Determine the [X, Y] coordinate at the center of the cell enclosing the given text.  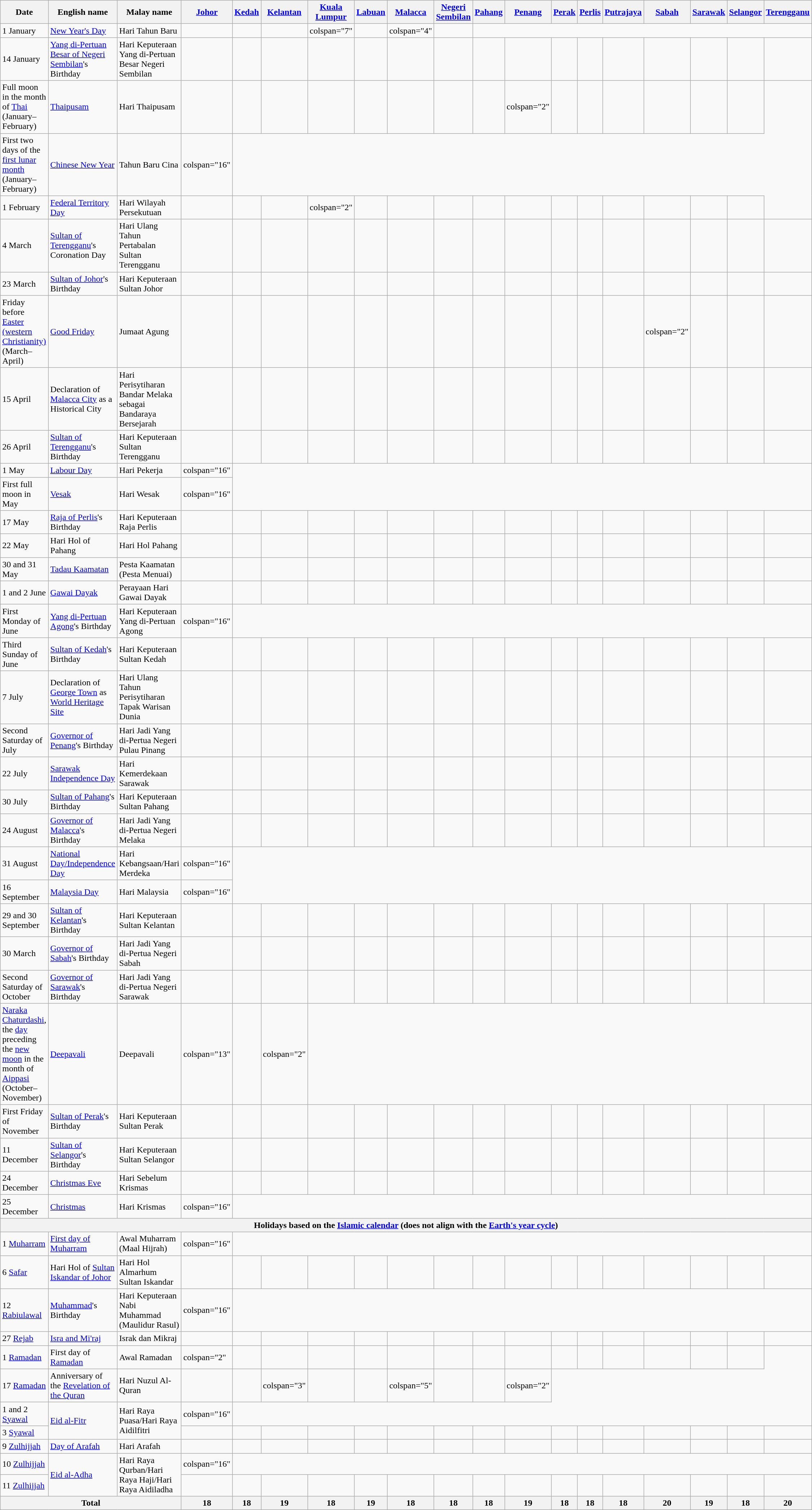
Hari Wesak [149, 494]
Yang di-Pertuan Besar of Negeri Sembilan's Birthday [83, 59]
1 February [25, 207]
colspan="4" [411, 31]
English name [83, 12]
First Monday of June [25, 621]
Naraka Chaturdashi, the day preceding the new moon in the month of Aippasi (October–November) [25, 1054]
Kelantan [284, 12]
Hari Kemerdekaan Sarawak [149, 773]
Hari Keputeraan Sultan Kedah [149, 654]
1 and 2 Syawal [25, 1414]
Hari Hol of Pahang [83, 546]
Hari Wilayah Persekutuan [149, 207]
Perayaan Hari Gawai Dayak [149, 593]
1 January [25, 31]
New Year's Day [83, 31]
Declaration of Malacca City as a Historical City [83, 399]
Eid al-Adha [83, 1475]
Hari Hol of Sultan Iskandar of Johor [83, 1272]
First full moon in May [25, 494]
Hari Jadi Yang di-Pertua Negeri Sabah [149, 953]
Friday before Easter (western Christianity) (March–April) [25, 331]
9 Zulhijjah [25, 1446]
Tadau Kaamatan [83, 569]
Labuan [371, 12]
7 July [25, 697]
Awal Muharram (Maal Hijrah) [149, 1244]
Johor [207, 12]
Kedah [247, 12]
22 July [25, 773]
First two days of the first lunar month (January–February) [25, 165]
30 March [25, 953]
15 April [25, 399]
Declaration of George Town as World Heritage Site [83, 697]
Good Friday [83, 331]
24 December [25, 1183]
Sultan of Kelantan's Birthday [83, 920]
Hari Nuzul Al-Quran [149, 1385]
Sultan of Kedah's Birthday [83, 654]
Full moon in the month of Thai (January–February) [25, 107]
Total [91, 1503]
Anniversary of the Revelation of the Quran [83, 1385]
Hari Krismas [149, 1207]
Penang [528, 12]
Sultan of Terengganu's Birthday [83, 447]
Hari Jadi Yang di-Pertua Negeri Sarawak [149, 986]
colspan="13" [207, 1054]
Hari Raya Qurban/Hari Raya Haji/Hari Raya Aidiladha [149, 1475]
Awal Ramadan [149, 1357]
Kuala Lumpur [331, 12]
Hari Tahun Baru [149, 31]
First day of Muharram [83, 1244]
Pahang [489, 12]
30 and 31 May [25, 569]
Hari Pekerja [149, 470]
Labour Day [83, 470]
Selangor [746, 12]
Second Saturday of July [25, 740]
Yang di-Pertuan Agong's Birthday [83, 621]
First day of Ramadan [83, 1357]
Muhammad's Birthday [83, 1310]
Governor of Sabah's Birthday [83, 953]
1 and 2 June [25, 593]
Malaysia Day [83, 892]
Chinese New Year [83, 165]
Governor of Penang's Birthday [83, 740]
31 August [25, 863]
Malay name [149, 12]
Hari Hol Almarhum Sultan Iskandar [149, 1272]
Negeri Sembilan [453, 12]
Hari Keputeraan Yang di-Pertuan Besar Negeri Sembilan [149, 59]
Sarawak [709, 12]
Second Saturday of October [25, 986]
Isra and Mi'raj [83, 1338]
colspan="5" [411, 1385]
Federal Territory Day [83, 207]
6 Safar [25, 1272]
Hari Jadi Yang di-Pertua Negeri Pulau Pinang [149, 740]
Vesak [83, 494]
Hari Ulang Tahun Perisytiharan Tapak Warisan Dunia [149, 697]
Third Sunday of June [25, 654]
Israk dan Mikraj [149, 1338]
Christmas Eve [83, 1183]
Raja of Perlis's Birthday [83, 522]
Terengganu [788, 12]
Governor of Malacca's Birthday [83, 830]
Putrajaya [623, 12]
Hari Thaipusam [149, 107]
25 December [25, 1207]
Eid al-Fitr [83, 1420]
Hari Malaysia [149, 892]
17 Ramadan [25, 1385]
National Day/Independence Day [83, 863]
12 Rabiulawal [25, 1310]
1 Muharram [25, 1244]
16 September [25, 892]
Gawai Dayak [83, 593]
3 Syawal [25, 1432]
Perak [564, 12]
Hari Arafah [149, 1446]
Sultan of Perak's Birthday [83, 1121]
Sabah [667, 12]
14 January [25, 59]
First Friday of November [25, 1121]
Sarawak Independence Day [83, 773]
27 Rejab [25, 1338]
Sultan of Selangor's Birthday [83, 1155]
11 December [25, 1155]
Sultan of Johor's Birthday [83, 284]
colspan="3" [284, 1385]
Holidays based on the Islamic calendar (does not align with the Earth's year cycle) [406, 1225]
Hari Keputeraan Sultan Terengganu [149, 447]
Hari Keputeraan Sultan Pahang [149, 802]
Date [25, 12]
Hari Keputeraan Nabi Muhammad (Maulidur Rasul) [149, 1310]
17 May [25, 522]
Perlis [590, 12]
colspan="7" [331, 31]
Pesta Kaamatan (Pesta Menuai) [149, 569]
Malacca [411, 12]
Hari Keputeraan Raja Perlis [149, 522]
23 March [25, 284]
Day of Arafah [83, 1446]
1 Ramadan [25, 1357]
Sultan of Terengganu's Coronation Day [83, 246]
Hari Keputeraan Yang di-Pertuan Agong [149, 621]
Hari Sebelum Krismas [149, 1183]
Hari Jadi Yang di-Pertua Negeri Melaka [149, 830]
11 Zulhijjah [25, 1485]
Hari Hol Pahang [149, 546]
Governor of Sarawak's Birthday [83, 986]
29 and 30 September [25, 920]
Hari Keputeraan Sultan Johor [149, 284]
10 Zulhijjah [25, 1464]
Hari Keputeraan Sultan Kelantan [149, 920]
Tahun Baru Cina [149, 165]
4 March [25, 246]
Hari Kebangsaan/Hari Merdeka [149, 863]
Christmas [83, 1207]
Hari Perisytiharan Bandar Melaka sebagai Bandaraya Bersejarah [149, 399]
Sultan of Pahang's Birthday [83, 802]
22 May [25, 546]
Hari Keputeraan Sultan Selangor [149, 1155]
Hari Raya Puasa/Hari Raya Aidilfitri [149, 1420]
Jumaat Agung [149, 331]
24 August [25, 830]
Thaipusam [83, 107]
26 April [25, 447]
Hari Ulang Tahun Pertabalan Sultan Terengganu [149, 246]
Hari Keputeraan Sultan Perak [149, 1121]
1 May [25, 470]
30 July [25, 802]
